Identify which cell holds the provided text, then report its [X, Y] central coordinate. 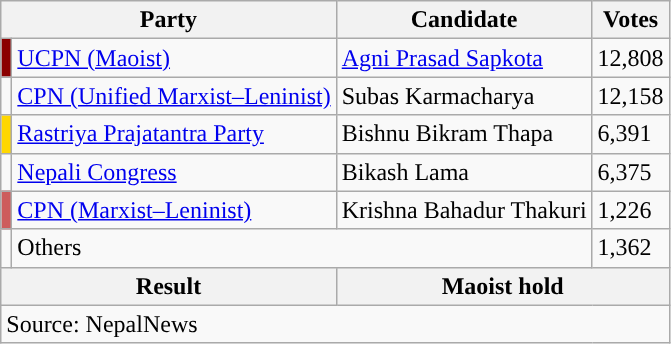
Candidate [464, 20]
UCPN (Maoist) [174, 58]
CPN (Marxist–Leninist) [174, 210]
Subas Karmacharya [464, 96]
1,226 [630, 210]
Maoist hold [502, 286]
Rastriya Prajatantra Party [174, 134]
Source: NepalNews [335, 324]
6,391 [630, 134]
1,362 [630, 248]
Party [168, 20]
Bikash Lama [464, 172]
Nepali Congress [174, 172]
Bishnu Bikram Thapa [464, 134]
Krishna Bahadur Thakuri [464, 210]
Votes [630, 20]
Result [168, 286]
6,375 [630, 172]
Others [302, 248]
12,808 [630, 58]
12,158 [630, 96]
Agni Prasad Sapkota [464, 58]
CPN (Unified Marxist–Leninist) [174, 96]
